Return (x, y) of the center of cell containing provided text 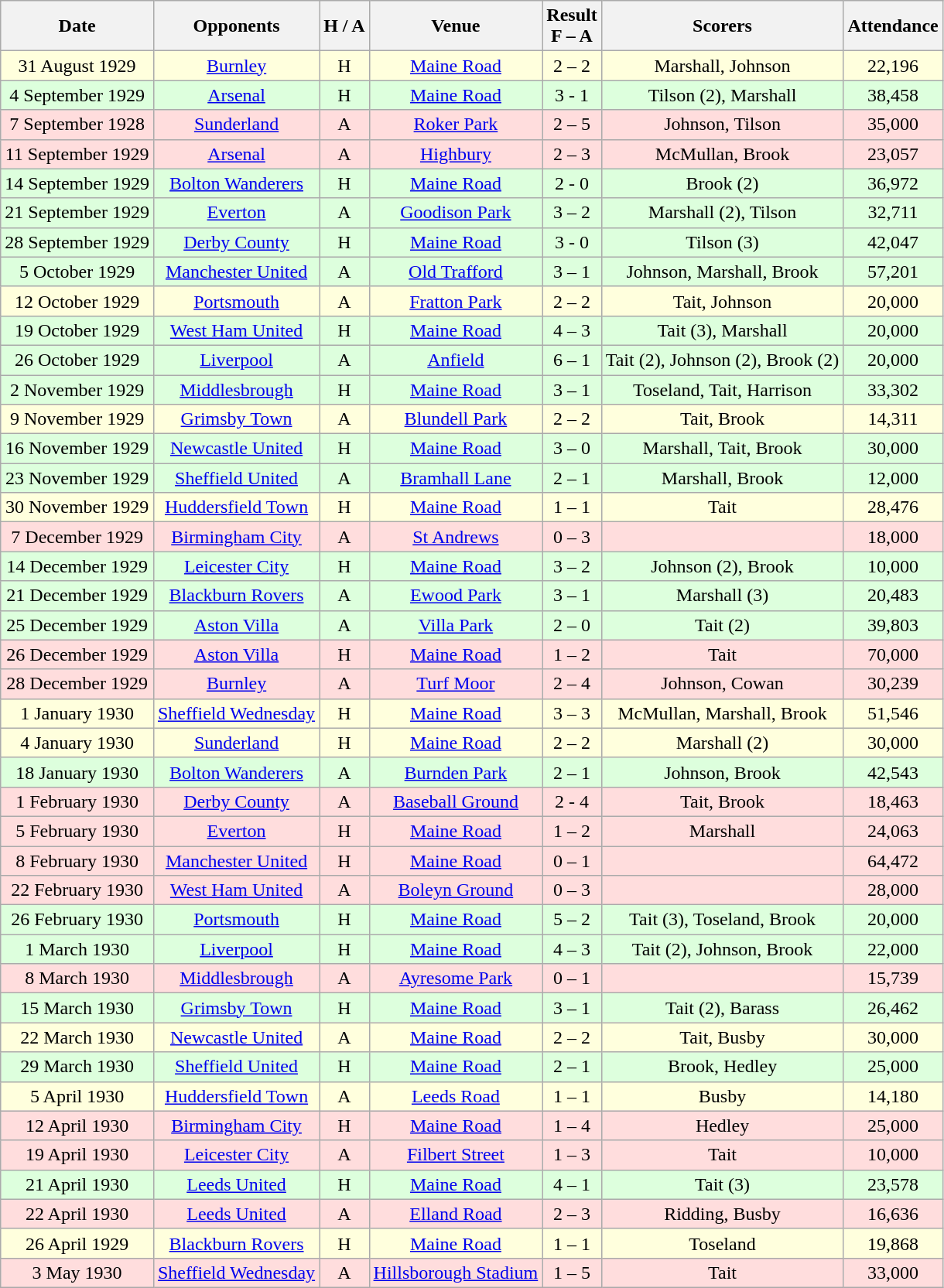
2 – 5 (572, 125)
14,311 (893, 419)
Ewood Park (456, 596)
22 February 1930 (77, 890)
5 October 1929 (77, 272)
Tait, Busby (723, 1037)
Tait (3), Toseland, Brook (723, 920)
12 April 1930 (77, 1126)
33,302 (893, 389)
Tait (2) (723, 625)
42,047 (893, 242)
Tilson (3) (723, 242)
3 - 1 (572, 95)
Elland Road (456, 1214)
57,201 (893, 272)
11 September 1929 (77, 154)
16,636 (893, 1214)
26 December 1929 (77, 654)
Villa Park (456, 625)
15 March 1930 (77, 1008)
Johnson (2), Brook (723, 566)
26 February 1930 (77, 920)
3 - 0 (572, 242)
26,462 (893, 1008)
Anfield (456, 360)
22,196 (893, 66)
14 December 1929 (77, 566)
28 December 1929 (77, 684)
18,463 (893, 801)
McMullan, Marshall, Brook (723, 713)
23,578 (893, 1184)
33,000 (893, 1273)
5 April 1930 (77, 1096)
32,711 (893, 213)
1 January 1930 (77, 713)
Burnden Park (456, 772)
6 – 1 (572, 360)
22 April 1930 (77, 1214)
Marshall, Tait, Brook (723, 449)
64,472 (893, 861)
1 March 1930 (77, 949)
23,057 (893, 154)
3 – 3 (572, 713)
39,803 (893, 625)
Marshall (2) (723, 743)
Hedley (723, 1126)
36,972 (893, 183)
Tait (2), Johnson, Brook (723, 949)
21 September 1929 (77, 213)
20,483 (893, 596)
38,458 (893, 95)
Ridding, Busby (723, 1214)
1 February 1930 (77, 801)
Hillsborough Stadium (456, 1273)
Marshall (723, 831)
Toseland (723, 1243)
12,000 (893, 478)
42,543 (893, 772)
5 February 1930 (77, 831)
1 – 5 (572, 1273)
18,000 (893, 537)
Highbury (456, 154)
70,000 (893, 654)
4 January 1930 (77, 743)
Toseland, Tait, Harrison (723, 389)
Johnson, Tilson (723, 125)
McMullan, Brook (723, 154)
31 August 1929 (77, 66)
21 April 1930 (77, 1184)
Tait (2), Johnson (2), Brook (2) (723, 360)
Marshall, Johnson (723, 66)
Boleyn Ground (456, 890)
12 October 1929 (77, 301)
Tilson (2), Marshall (723, 95)
2 - 4 (572, 801)
15,739 (893, 979)
28,476 (893, 507)
ResultF – A (572, 26)
22 March 1930 (77, 1037)
Date (77, 26)
Old Trafford (456, 272)
9 November 1929 (77, 419)
19,868 (893, 1243)
Turf Moor (456, 684)
4 – 1 (572, 1184)
28,000 (893, 890)
H / A (344, 26)
3 – 0 (572, 449)
19 October 1929 (77, 330)
14 September 1929 (77, 183)
51,546 (893, 713)
2 November 1929 (77, 389)
Attendance (893, 26)
4 September 1929 (77, 95)
24,063 (893, 831)
Roker Park (456, 125)
Ayresome Park (456, 979)
18 January 1930 (77, 772)
25 December 1929 (77, 625)
Marshall (2), Tilson (723, 213)
Fratton Park (456, 301)
Tait, Johnson (723, 301)
29 March 1930 (77, 1067)
5 – 2 (572, 920)
Venue (456, 26)
Johnson, Brook (723, 772)
1 – 3 (572, 1155)
19 April 1930 (77, 1155)
Tait (2), Barass (723, 1008)
21 December 1929 (77, 596)
Bramhall Lane (456, 478)
Leeds Road (456, 1096)
Brook (2) (723, 183)
Johnson, Marshall, Brook (723, 272)
Goodison Park (456, 213)
Baseball Ground (456, 801)
26 April 1929 (77, 1243)
35,000 (893, 125)
Filbert Street (456, 1155)
Brook, Hedley (723, 1067)
30,239 (893, 684)
Marshall, Brook (723, 478)
Johnson, Cowan (723, 684)
8 March 1930 (77, 979)
2 – 4 (572, 684)
14,180 (893, 1096)
Opponents (236, 26)
22,000 (893, 949)
1 – 4 (572, 1126)
Blundell Park (456, 419)
Tait (3), Marshall (723, 330)
16 November 1929 (77, 449)
Scorers (723, 26)
2 – 0 (572, 625)
2 - 0 (572, 183)
Tait (3) (723, 1184)
St Andrews (456, 537)
3 May 1930 (77, 1273)
7 December 1929 (77, 537)
Busby (723, 1096)
26 October 1929 (77, 360)
30 November 1929 (77, 507)
7 September 1928 (77, 125)
Marshall (3) (723, 596)
23 November 1929 (77, 478)
28 September 1929 (77, 242)
8 February 1930 (77, 861)
